Locate the cell with the specified text and output its (x, y) center coordinate. 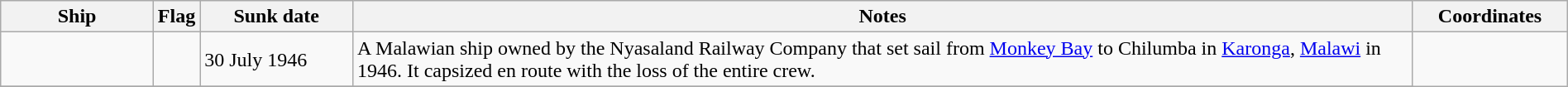
Notes (883, 17)
Coordinates (1490, 17)
30 July 1946 (276, 60)
Ship (78, 17)
Sunk date (276, 17)
Flag (176, 17)
